Find where the given text appears and provide that cell's center as [X, Y] coordinate. 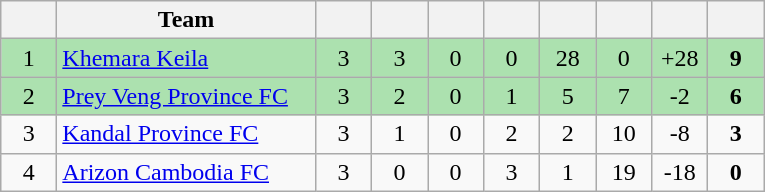
-2 [680, 96]
4 [29, 172]
28 [568, 58]
Kandal Province FC [186, 134]
9 [736, 58]
-8 [680, 134]
-18 [680, 172]
Arizon Cambodia FC [186, 172]
Prey Veng Province FC [186, 96]
10 [624, 134]
+28 [680, 58]
Team [186, 20]
7 [624, 96]
5 [568, 96]
Khemara Keila [186, 58]
19 [624, 172]
6 [736, 96]
